For the text-containing cell, return its midpoint in [x, y] coordinate format. 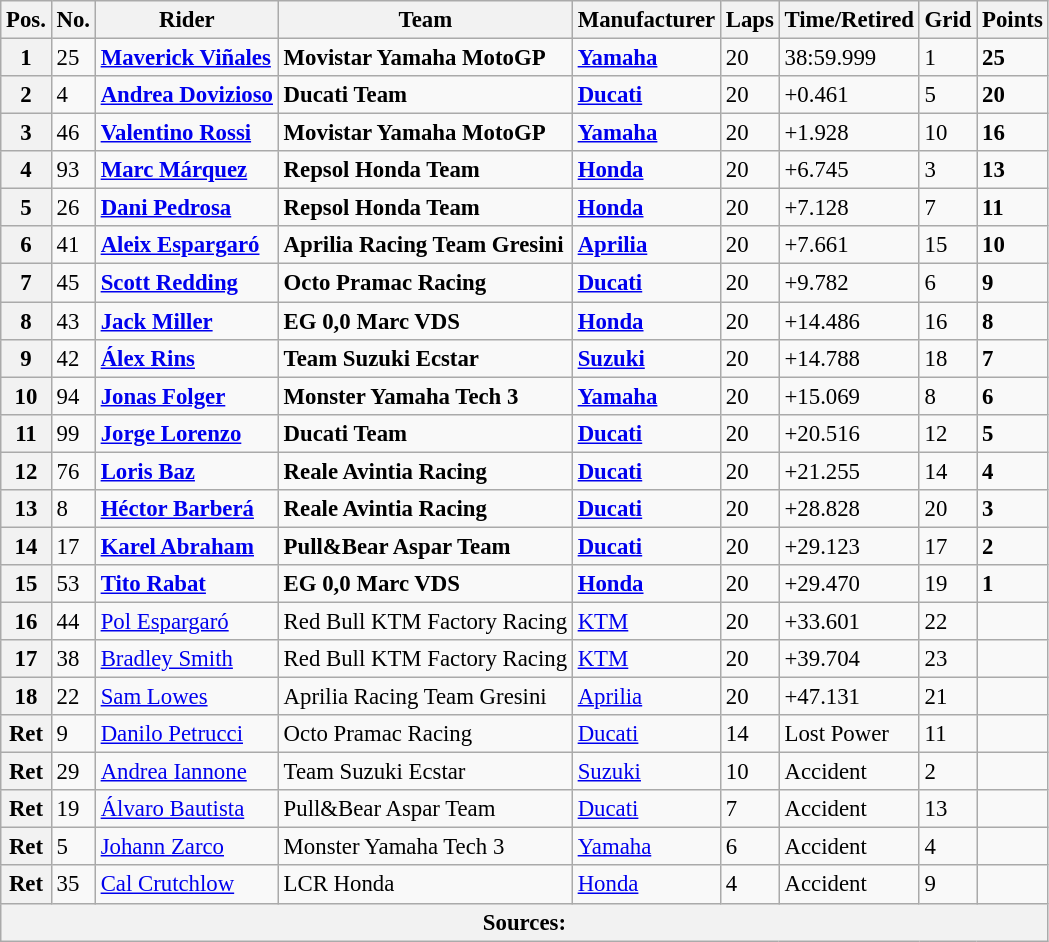
Johann Zarco [186, 847]
Grid [948, 20]
Lost Power [849, 734]
Karel Abraham [186, 546]
Álex Rins [186, 358]
53 [73, 584]
Jorge Lorenzo [186, 433]
Pos. [26, 20]
Cal Crutchlow [186, 885]
46 [73, 133]
Sam Lowes [186, 697]
Scott Redding [186, 283]
29 [73, 772]
+14.788 [849, 358]
+6.745 [849, 170]
Manufacturer [646, 20]
35 [73, 885]
Jonas Folger [186, 396]
Loris Baz [186, 471]
Valentino Rossi [186, 133]
44 [73, 621]
Sources: [524, 922]
+28.828 [849, 509]
26 [73, 208]
Marc Márquez [186, 170]
Álvaro Bautista [186, 809]
+15.069 [849, 396]
41 [73, 245]
Pol Espargaró [186, 621]
Danilo Petrucci [186, 734]
+7.128 [849, 208]
38:59.999 [849, 58]
Points [1012, 20]
+1.928 [849, 133]
Team [425, 20]
Dani Pedrosa [186, 208]
+47.131 [849, 697]
Andrea Dovizioso [186, 95]
+29.123 [849, 546]
LCR Honda [425, 885]
38 [73, 659]
Bradley Smith [186, 659]
+9.782 [849, 283]
42 [73, 358]
+7.661 [849, 245]
76 [73, 471]
+14.486 [849, 321]
Jack Miller [186, 321]
45 [73, 283]
+33.601 [849, 621]
Rider [186, 20]
Tito Rabat [186, 584]
93 [73, 170]
21 [948, 697]
No. [73, 20]
Héctor Barberá [186, 509]
Andrea Iannone [186, 772]
99 [73, 433]
23 [948, 659]
+21.255 [849, 471]
+20.516 [849, 433]
Laps [750, 20]
Maverick Viñales [186, 58]
43 [73, 321]
Aleix Espargaró [186, 245]
+0.461 [849, 95]
+29.470 [849, 584]
Time/Retired [849, 20]
+39.704 [849, 659]
94 [73, 396]
